Output the [x, y] coordinate of the center of the cell containing the given text.  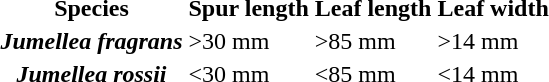
>85 mm [373, 41]
>30 mm [248, 41]
